For the text-containing cell, return its midpoint in [x, y] coordinate format. 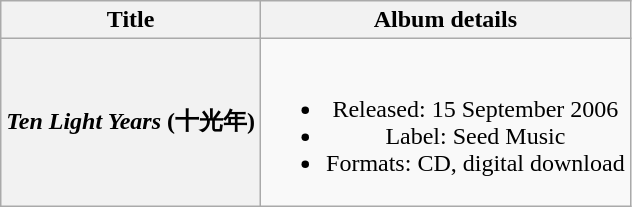
Album details [446, 20]
Title [131, 20]
Ten Light Years (十光年) [131, 122]
Released: 15 September 2006Label: Seed MusicFormats: CD, digital download [446, 122]
